Identify which cell holds the provided text, then report its [X, Y] central coordinate. 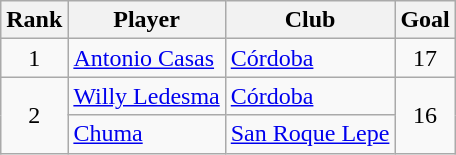
Club [310, 20]
Antonio Casas [146, 58]
1 [34, 58]
San Roque Lepe [310, 134]
Willy Ledesma [146, 96]
Goal [425, 20]
2 [34, 115]
17 [425, 58]
Rank [34, 20]
Chuma [146, 134]
Player [146, 20]
16 [425, 115]
